Extract the [x, y] coordinate from the center of the cell holding the provided text.  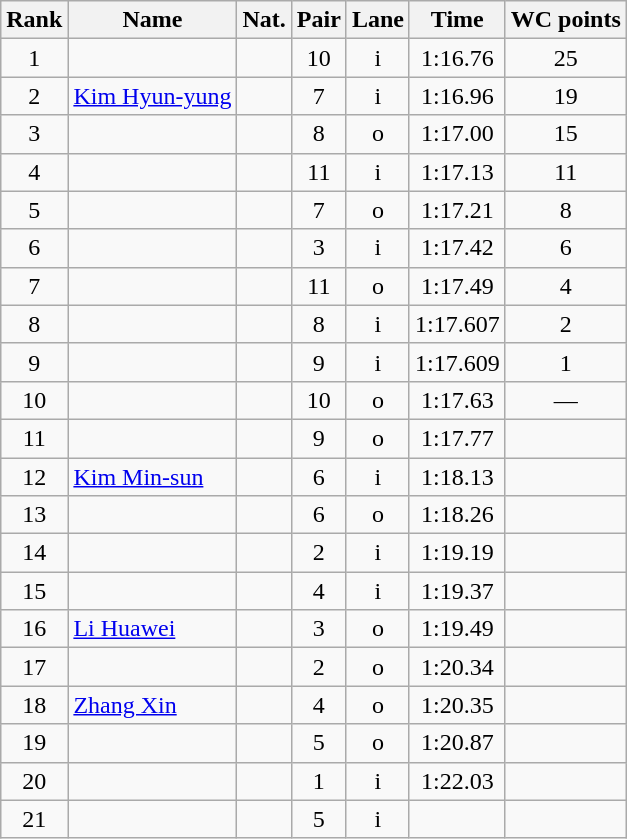
1:17.77 [457, 438]
Zhang Xin [152, 705]
1:22.03 [457, 781]
1:20.34 [457, 667]
1:19.49 [457, 629]
1:16.96 [457, 96]
14 [34, 553]
Name [152, 20]
Lane [378, 20]
Pair [318, 20]
1:20.35 [457, 705]
1:18.13 [457, 477]
Nat. [264, 20]
1:17.00 [457, 134]
20 [34, 781]
1:17.49 [457, 286]
Kim Min-sun [152, 477]
1:20.87 [457, 743]
1:19.19 [457, 553]
16 [34, 629]
1:17.21 [457, 210]
1:16.76 [457, 58]
25 [566, 58]
1:17.13 [457, 172]
1:17.42 [457, 248]
— [566, 400]
17 [34, 667]
1:18.26 [457, 515]
12 [34, 477]
Kim Hyun-yung [152, 96]
18 [34, 705]
1:17.609 [457, 362]
21 [34, 819]
1:17.607 [457, 324]
13 [34, 515]
Time [457, 20]
Li Huawei [152, 629]
WC points [566, 20]
1:17.63 [457, 400]
Rank [34, 20]
1:19.37 [457, 591]
